Locate the cell with the specified text and output its (X, Y) center coordinate. 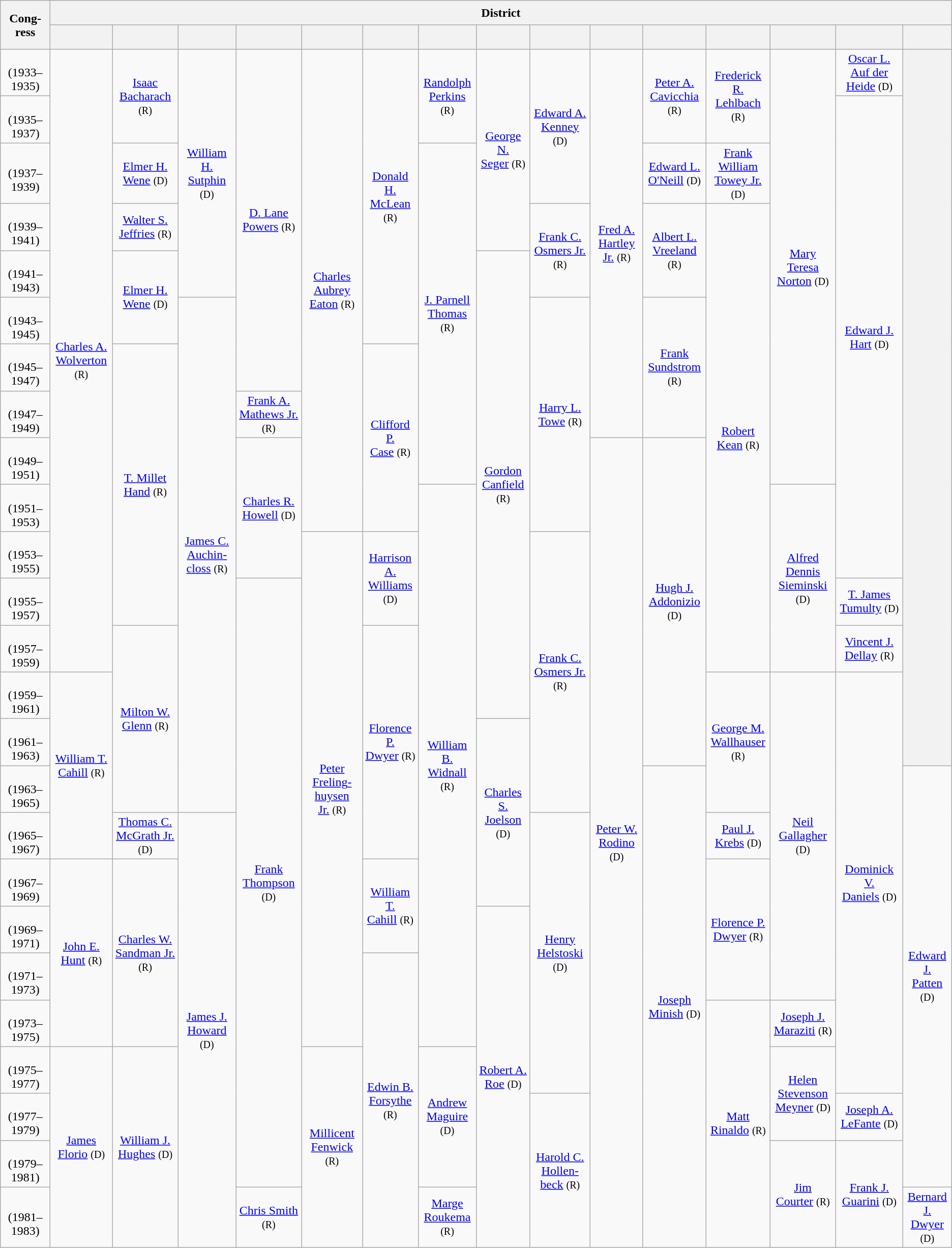
Paul J.Krebs (D) (738, 836)
Alfred DennisSieminski (D) (802, 578)
(1963–1965) (25, 789)
(1953–1955) (25, 555)
William J.Hughes (D) (145, 1147)
JamesFlorio (D) (81, 1147)
(1933–1935) (25, 73)
Matt Rinaldo (R) (738, 1123)
Walter S.Jeffries (R) (145, 227)
(1965–1967) (25, 836)
PeterFreling­huysenJr. (R) (332, 789)
Harold C.Hollen­beck (R) (560, 1170)
Joseph A.LeFante (D) (869, 1117)
(1937–1939) (25, 173)
IsaacBacharach (R) (145, 96)
Hugh J.Addonizio (D) (674, 601)
Mary TeresaNorton (D) (802, 267)
Charles W.Sandman Jr. (R) (145, 953)
Peter A.Cavicchia (R) (674, 96)
George N.Seger (R) (503, 150)
MillicentFenwick (R) (332, 1147)
James J.Howard (D) (207, 1030)
Charles S.Joelson (D) (503, 812)
HenryHelstoski (D) (560, 953)
(1975–1977) (25, 1070)
(1945–1947) (25, 367)
Frank A.Mathews Jr. (R) (269, 414)
AndrewMaguire (D) (448, 1117)
(1959–1961) (25, 695)
Frank WilliamTowey Jr. (D) (738, 173)
(1943–1945) (25, 321)
Bernard J.Dwyer (D) (927, 1217)
Edwin B.Forsythe (R) (391, 1100)
Charles R.Howell (D) (269, 508)
Edward J.Patten (D) (927, 977)
(1971–1973) (25, 976)
Clifford P.Case (R) (391, 438)
(1939–1941) (25, 227)
J. ParnellThomas (R) (448, 313)
John E.Hunt (R) (81, 953)
JosephMinish (D) (674, 1007)
(1973–1975) (25, 1023)
George M.Wall­hauser (R) (738, 742)
Harrison A.Williams (D) (391, 578)
(1957–1959) (25, 648)
RandolphPerkins (R) (448, 96)
D. LanePowers (R) (269, 220)
Chris Smith (R) (269, 1217)
(1977–1979) (25, 1117)
Harry L.Towe (R) (560, 414)
(1969–1971) (25, 930)
Dominick V.Daniels (D) (869, 883)
GordonCanfield (R) (503, 484)
Oscar L.Auf der Heide (D) (869, 73)
Edward A.Kenney (D) (560, 126)
FrankSund­strom (R) (674, 367)
Charles AubreyEaton (R) (332, 291)
(1961–1963) (25, 742)
Helen Steven­sonMeyner (D) (802, 1093)
(1941–1943) (25, 274)
William H.Sutphin (D) (207, 173)
FrankThompson (D) (269, 882)
(1967–1969) (25, 883)
William B.Widnall (R) (448, 765)
(1951–1953) (25, 508)
JimCourter (R) (802, 1194)
Fred A.Hartley Jr. (R) (616, 244)
Peter W.Rodino (D) (616, 843)
Edward L.O'Neill (D) (674, 173)
Frederick R.Lehlbach (R) (738, 96)
(1981–1983) (25, 1217)
Thomas C.McGrath Jr. (D) (145, 836)
Robert A.Roe (D) (503, 1077)
Cong­ress (25, 25)
Vincent J.Dellay (R) (869, 648)
(1949–1951) (25, 461)
James C.Auchin­closs (R) (207, 555)
(1955–1957) (25, 601)
Milton W.Glenn (R) (145, 718)
Frank J.Guarini (D) (869, 1194)
T. MilletHand (R) (145, 484)
Albert L.Vreeland (R) (674, 250)
(1979–1981) (25, 1164)
Edward J.Hart (D) (869, 337)
RobertKean (R) (738, 438)
District (501, 13)
Charles A.Wolverton (R) (81, 361)
Joseph J.Maraziti (R) (802, 1023)
(1947–1949) (25, 414)
T. JamesTumulty (D) (869, 601)
Donald H.McLean (R) (391, 196)
NeilGallagher (D) (802, 836)
(1935–1937) (25, 120)
MargeRoukema (R) (448, 1217)
